Return (X, Y) of the center of cell containing provided text 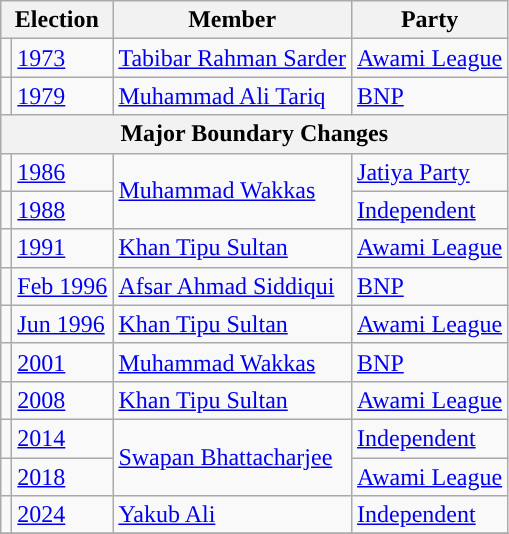
1986 (62, 172)
Election (57, 20)
Feb 1996 (62, 286)
1991 (62, 248)
Major Boundary Changes (254, 134)
Swapan Bhattacharjee (232, 457)
Tabibar Rahman Sarder (232, 58)
2008 (62, 400)
Afsar Ahmad Siddiqui (232, 286)
Jatiya Party (430, 172)
Jun 1996 (62, 324)
2024 (62, 515)
Party (430, 20)
Yakub Ali (232, 515)
1973 (62, 58)
2014 (62, 438)
1988 (62, 210)
Muhammad Ali Tariq (232, 96)
Member (232, 20)
2018 (62, 477)
1979 (62, 96)
2001 (62, 362)
